Pinpoint the cell where the given text exists, returning its [X, Y] midpoint coordinate. 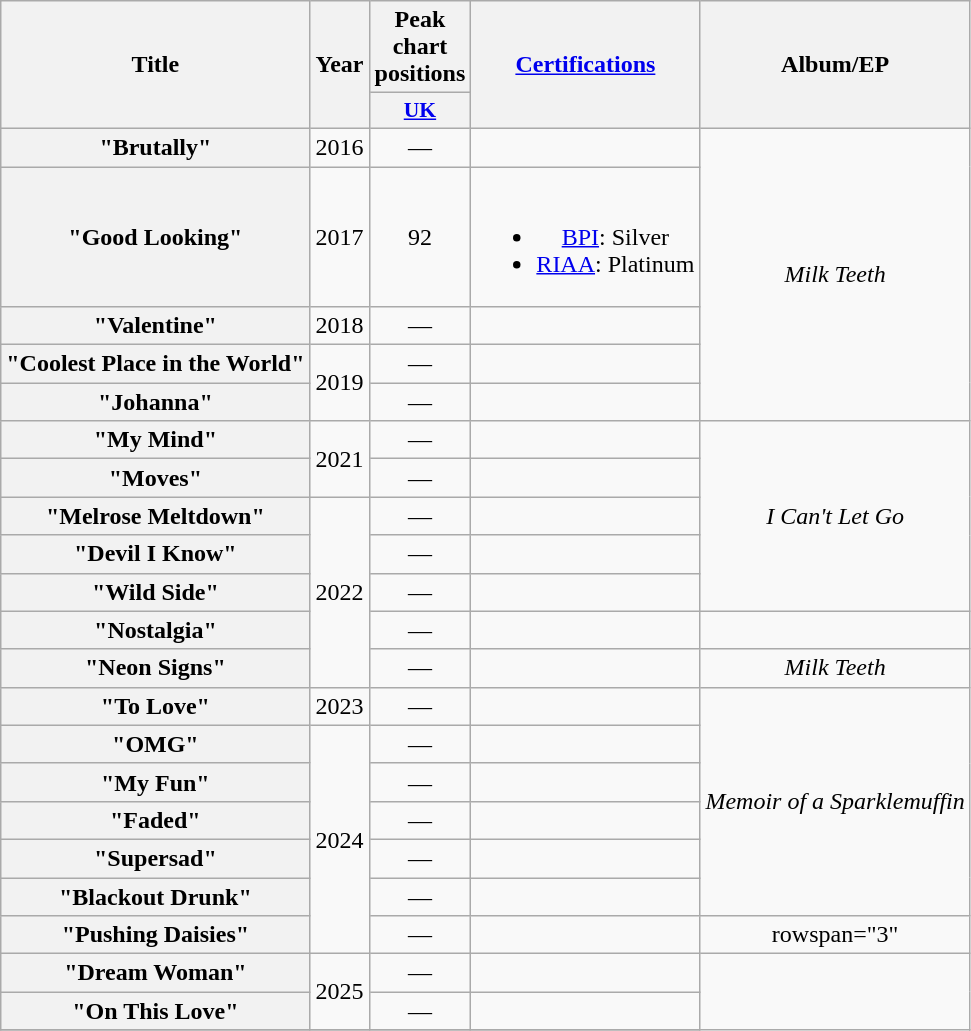
Album/EP [835, 65]
"Devil I Know" [156, 554]
"Brutally" [156, 147]
"Nostalgia" [156, 630]
"On This Love" [156, 1011]
2016 [340, 147]
Year [340, 65]
"Neon Signs" [156, 668]
"Pushing Daisies" [156, 935]
Certifications [586, 65]
"Wild Side" [156, 592]
"Supersad" [156, 858]
UK [420, 111]
"Good Looking" [156, 236]
2022 [340, 592]
2024 [340, 839]
2023 [340, 706]
I Can't Let Go [835, 516]
"Valentine" [156, 326]
"Johanna" [156, 402]
"Coolest Place in the World" [156, 364]
"Dream Woman" [156, 973]
"My Mind" [156, 440]
"Moves" [156, 478]
2017 [340, 236]
BPI: SilverRIAA: Platinum [586, 236]
2021 [340, 459]
2018 [340, 326]
2025 [340, 992]
"Blackout Drunk" [156, 897]
"Faded" [156, 820]
"My Fun" [156, 782]
Memoir of a Sparklemuffin [835, 801]
Title [156, 65]
"Melrose Meltdown" [156, 516]
92 [420, 236]
Peak chart positions [420, 47]
"OMG" [156, 744]
2019 [340, 383]
"To Love" [156, 706]
rowspan="3" [835, 935]
